Capture the cell that displays the provided text and extract its [X, Y] central coordinate. 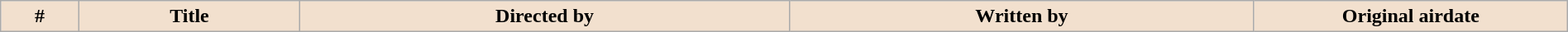
Original airdate [1411, 16]
Title [189, 16]
# [40, 16]
Written by [1022, 16]
Directed by [545, 16]
